From the cell containing the given text, extract its center point as (x, y) coordinate. 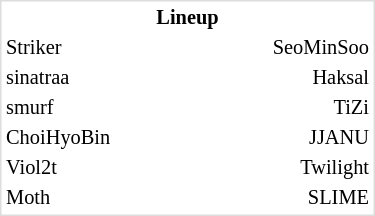
Twilight (310, 168)
Haksal (310, 78)
TiZi (310, 108)
Lineup (188, 18)
sinatraa (64, 78)
Striker (64, 48)
ChoiHyoBin (64, 138)
SeoMinSoo (310, 48)
Moth (64, 198)
JJANU (310, 138)
Viol2t (64, 168)
SLIME (310, 198)
smurf (64, 108)
